From the cell containing the given text, extract its center point as (x, y) coordinate. 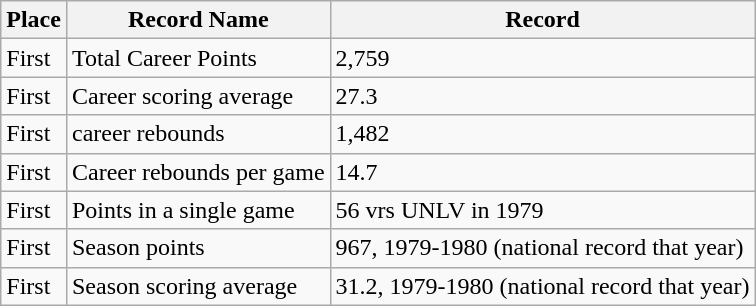
14.7 (542, 172)
Season scoring average (198, 286)
career rebounds (198, 134)
Record (542, 20)
Place (34, 20)
27.3 (542, 96)
967, 1979-1980 (national record that year) (542, 248)
Points in a single game (198, 210)
Career scoring average (198, 96)
Season points (198, 248)
Total Career Points (198, 58)
56 vrs UNLV in 1979 (542, 210)
2,759 (542, 58)
Career rebounds per game (198, 172)
Record Name (198, 20)
31.2, 1979-1980 (national record that year) (542, 286)
1,482 (542, 134)
